Scan for the cell matching the given text and deliver its (x, y) coordinate at center. 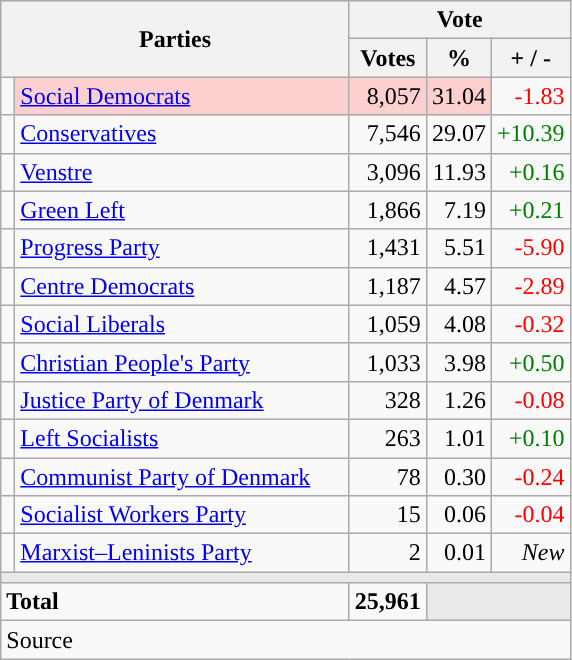
Total (176, 602)
Marxist–Leninists Party (182, 553)
8,057 (388, 96)
Centre Democrats (182, 286)
29.07 (458, 134)
New (530, 553)
Votes (388, 58)
3.98 (458, 362)
Communist Party of Denmark (182, 477)
+0.16 (530, 172)
78 (388, 477)
0.30 (458, 477)
263 (388, 438)
2 (388, 553)
328 (388, 400)
Parties (176, 39)
Vote (460, 20)
1,866 (388, 210)
Left Socialists (182, 438)
7.19 (458, 210)
0.06 (458, 515)
-2.89 (530, 286)
Justice Party of Denmark (182, 400)
4.08 (458, 324)
+0.50 (530, 362)
25,961 (388, 602)
1.26 (458, 400)
Social Liberals (182, 324)
5.51 (458, 248)
7,546 (388, 134)
0.01 (458, 553)
15 (388, 515)
1,187 (388, 286)
Green Left (182, 210)
+ / - (530, 58)
Social Democrats (182, 96)
Progress Party (182, 248)
1,033 (388, 362)
-0.24 (530, 477)
% (458, 58)
-0.08 (530, 400)
+10.39 (530, 134)
-0.32 (530, 324)
1,431 (388, 248)
Conservatives (182, 134)
3,096 (388, 172)
1.01 (458, 438)
1,059 (388, 324)
-0.04 (530, 515)
-5.90 (530, 248)
-1.83 (530, 96)
11.93 (458, 172)
Venstre (182, 172)
Socialist Workers Party (182, 515)
31.04 (458, 96)
+0.10 (530, 438)
Source (286, 640)
+0.21 (530, 210)
Christian People's Party (182, 362)
4.57 (458, 286)
